Pinpoint the cell where the given text exists, returning its [x, y] midpoint coordinate. 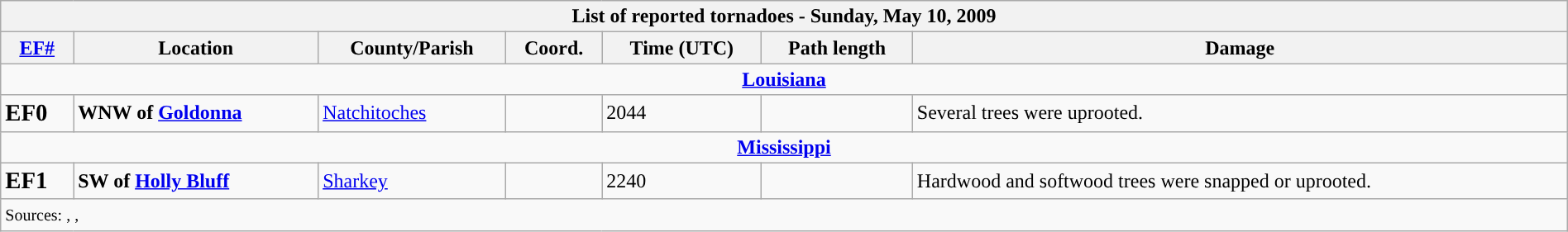
Natchitoches [412, 113]
Path length [837, 48]
SW of Holly Bluff [196, 181]
EF1 [37, 181]
EF0 [37, 113]
Time (UTC) [681, 48]
County/Parish [412, 48]
Sources: , , [784, 215]
EF# [37, 48]
Location [196, 48]
Coord. [553, 48]
Mississippi [784, 147]
Hardwood and softwood trees were snapped or uprooted. [1240, 181]
Louisiana [784, 79]
2044 [681, 113]
Several trees were uprooted. [1240, 113]
2240 [681, 181]
Sharkey [412, 181]
List of reported tornadoes - Sunday, May 10, 2009 [784, 17]
WNW of Goldonna [196, 113]
Damage [1240, 48]
